Return the [x, y] coordinate for the center point of the cell that contains the specified text.  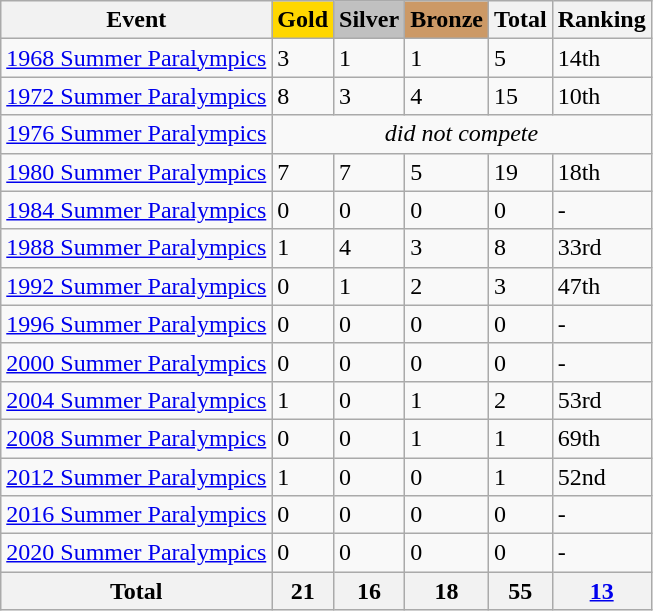
21 [303, 591]
Bronze [447, 20]
47th [602, 286]
55 [521, 591]
1996 Summer Paralympics [136, 324]
Gold [303, 20]
1968 Summer Paralympics [136, 58]
did not compete [462, 134]
18th [602, 172]
Ranking [602, 20]
33rd [602, 248]
1988 Summer Paralympics [136, 248]
14th [602, 58]
2016 Summer Paralympics [136, 515]
Silver [370, 20]
52nd [602, 477]
53rd [602, 400]
15 [521, 96]
2008 Summer Paralympics [136, 438]
1976 Summer Paralympics [136, 134]
16 [370, 591]
Event [136, 20]
10th [602, 96]
18 [447, 591]
2004 Summer Paralympics [136, 400]
2000 Summer Paralympics [136, 362]
1984 Summer Paralympics [136, 210]
1972 Summer Paralympics [136, 96]
2012 Summer Paralympics [136, 477]
69th [602, 438]
2020 Summer Paralympics [136, 553]
13 [602, 591]
1992 Summer Paralympics [136, 286]
19 [521, 172]
1980 Summer Paralympics [136, 172]
